Determine the [X, Y] coordinate at the center of the cell enclosing the given text.  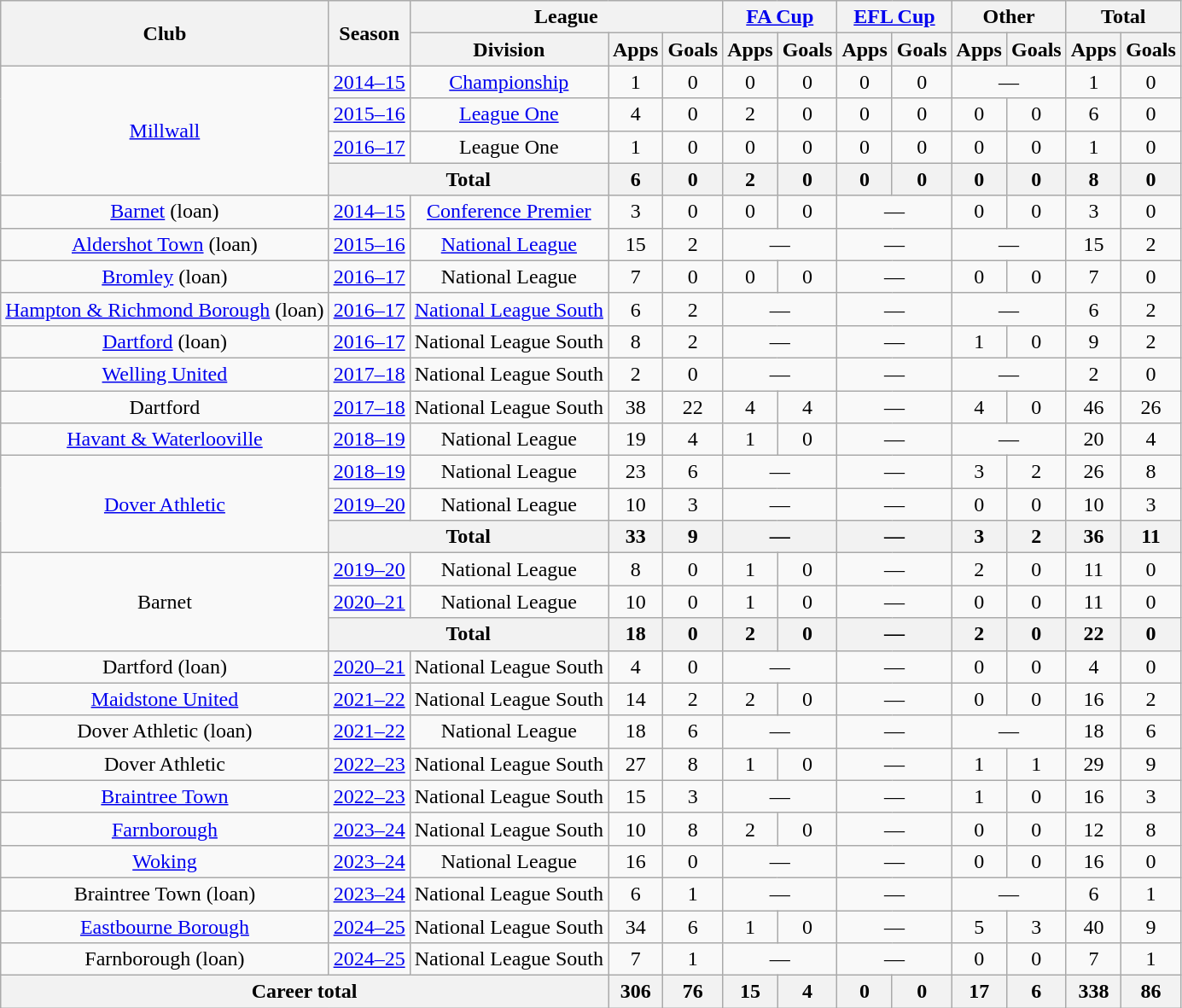
306 [635, 992]
Aldershot Town (loan) [165, 244]
34 [635, 926]
Havant & Waterlooville [165, 440]
EFL Cup [894, 17]
Welling United [165, 374]
Braintree Town (loan) [165, 894]
League [567, 17]
19 [635, 440]
76 [693, 992]
Other [1009, 17]
40 [1093, 926]
Barnet [165, 602]
Conference Premier [509, 212]
Dartford [165, 407]
Farnborough [165, 829]
Eastbourne Borough [165, 926]
338 [1093, 992]
29 [1093, 764]
14 [635, 699]
33 [635, 537]
Championship [509, 82]
Woking [165, 861]
27 [635, 764]
Farnborough (loan) [165, 959]
Maidstone United [165, 699]
Career total [305, 992]
23 [635, 472]
Dover Athletic (loan) [165, 731]
Barnet (loan) [165, 212]
20 [1093, 440]
Hampton & Richmond Borough (loan) [165, 309]
FA Cup [780, 17]
12 [1093, 829]
Season [369, 33]
Millwall [165, 131]
5 [979, 926]
46 [1093, 407]
Club [165, 33]
38 [635, 407]
Bromley (loan) [165, 277]
Division [509, 50]
36 [1093, 537]
17 [979, 992]
86 [1151, 992]
Braintree Town [165, 796]
